Return [X, Y] of the center of cell containing provided text 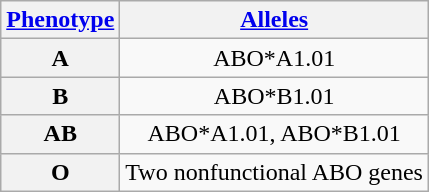
ABO*A1.01 [274, 58]
Phenotype [60, 20]
ABO*A1.01, ABO*B1.01 [274, 134]
AB [60, 134]
Alleles [274, 20]
B [60, 96]
ABO*B1.01 [274, 96]
O [60, 172]
Two nonfunctional ABO genes [274, 172]
A [60, 58]
